Detect which cell encompasses the target text, then output its (X, Y) center coordinate. 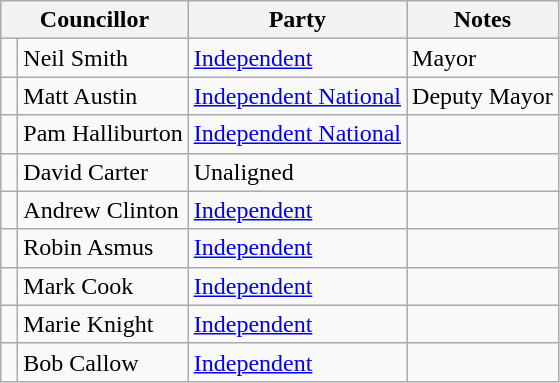
Party (297, 20)
Notes (483, 20)
Deputy Mayor (483, 96)
Neil Smith (103, 58)
Mark Cook (103, 286)
Unaligned (297, 172)
Matt Austin (103, 96)
David Carter (103, 172)
Marie Knight (103, 324)
Mayor (483, 58)
Councillor (94, 20)
Andrew Clinton (103, 210)
Pam Halliburton (103, 134)
Robin Asmus (103, 248)
Bob Callow (103, 362)
